Pinpoint the cell where the given text exists, returning its (x, y) midpoint coordinate. 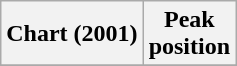
Chart (2001) (72, 34)
Peakposition (189, 34)
